Scan for the cell matching the given text and deliver its (X, Y) coordinate at center. 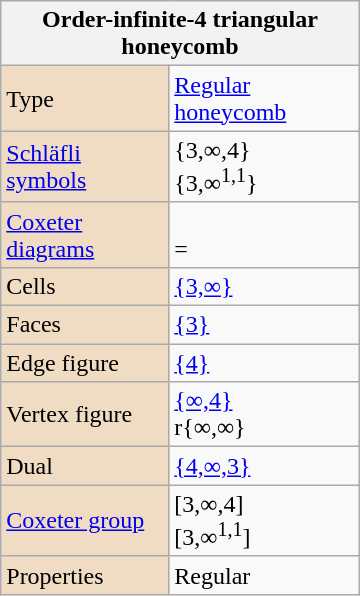
Schläfli symbols (85, 167)
Faces (85, 325)
Properties (85, 575)
Dual (85, 466)
Coxeter group (85, 521)
Edge figure (85, 363)
{3,∞,4}{3,∞1,1} (264, 167)
Vertex figure (85, 414)
Regular (264, 575)
Cells (85, 286)
{4} (264, 363)
Type (85, 98)
{4,∞,3} (264, 466)
= (264, 234)
Regular honeycomb (264, 98)
{3,∞} (264, 286)
[3,∞,4][3,∞1,1] (264, 521)
{3} (264, 325)
Coxeter diagrams (85, 234)
{∞,4} r{∞,∞} (264, 414)
Order-infinite-4 triangular honeycomb (180, 34)
